Return [x, y] of the center of cell containing provided text 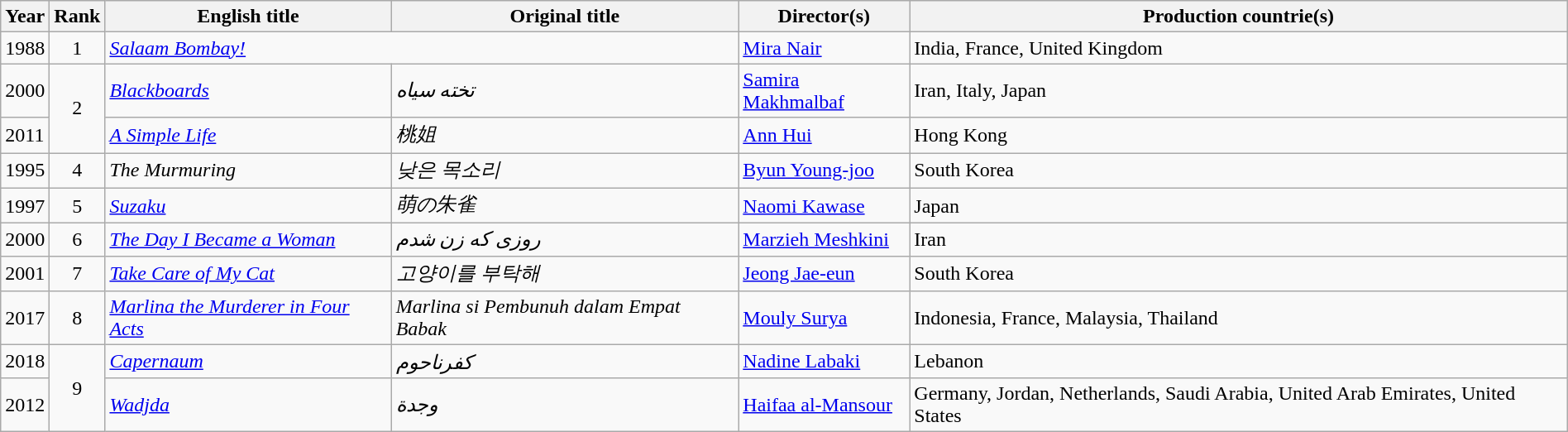
고양이를 부탁해 [565, 273]
The Day I Became a Woman [248, 240]
Marlina the Murderer in Four Acts [248, 318]
2011 [25, 136]
Lebanon [1239, 362]
2017 [25, 318]
Iran, Italy, Japan [1239, 91]
روزی که زن شدم [565, 240]
Director(s) [824, 17]
Haifaa al-Mansour [824, 404]
Naomi Kawase [824, 205]
1995 [25, 170]
2012 [25, 404]
Original title [565, 17]
1988 [25, 48]
낮은 목소리 [565, 170]
Marlina si Pembunuh dalam Empat Babak [565, 318]
Salaam Bombay! [422, 48]
Mira Nair [824, 48]
Nadine Labaki [824, 362]
Iran [1239, 240]
萌の朱雀 [565, 205]
2 [78, 108]
Indonesia, France, Malaysia, Thailand [1239, 318]
Rank [78, 17]
Marzieh Meshkini [824, 240]
5 [78, 205]
7 [78, 273]
Jeong Jae-eun [824, 273]
1 [78, 48]
桃姐 [565, 136]
India, France, United Kingdom [1239, 48]
Hong Kong [1239, 136]
کفرناحوم [565, 362]
Ann Hui [824, 136]
9 [78, 389]
Japan [1239, 205]
2001 [25, 273]
Wadjda [248, 404]
Byun Young-joo [824, 170]
English title [248, 17]
Samira Makhmalbaf [824, 91]
8 [78, 318]
The Murmuring [248, 170]
1997 [25, 205]
Blackboards [248, 91]
تخته سياه [565, 91]
وجدة [565, 404]
4 [78, 170]
Capernaum [248, 362]
Take Care of My Cat [248, 273]
Mouly Surya [824, 318]
A Simple Life [248, 136]
Germany, Jordan, Netherlands, Saudi Arabia, United Arab Emirates, United States [1239, 404]
6 [78, 240]
Production countrie(s) [1239, 17]
Year [25, 17]
Suzaku [248, 205]
2018 [25, 362]
